Search for the cell housing the specified text and yield its [x, y] center coordinate. 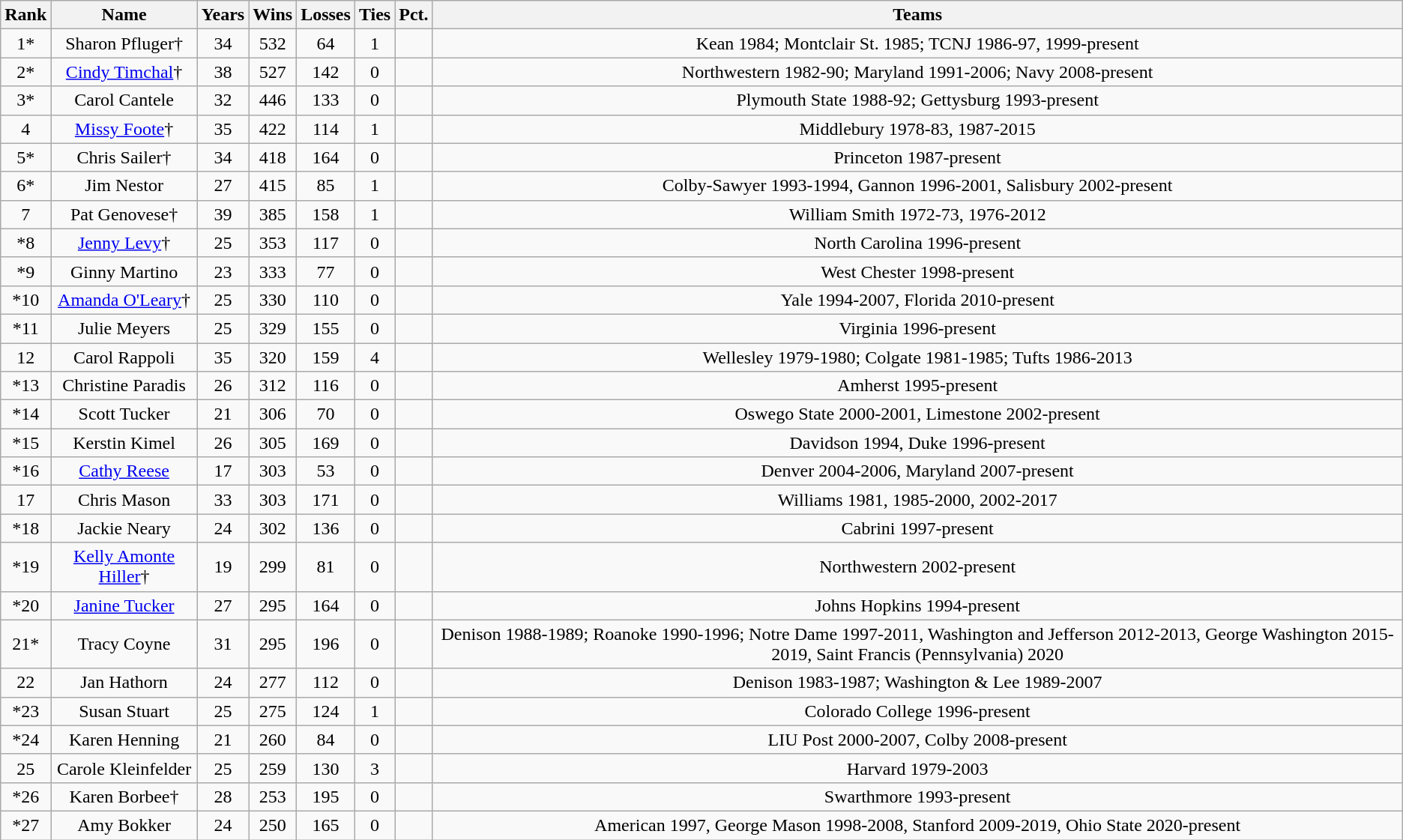
Carol Rappoli [124, 357]
Jackie Neary [124, 528]
Jan Hathorn [124, 683]
Davidson 1994, Duke 1996-present [917, 443]
81 [326, 566]
Colorado College 1996-present [917, 711]
Williams 1981, 1985-2000, 2002-2017 [917, 500]
*16 [25, 471]
Cindy Timchal† [124, 72]
*8 [25, 243]
Rank [25, 15]
Teams [917, 15]
Amherst 1995-present [917, 386]
422 [273, 129]
532 [273, 43]
Kelly Amonte Hiller† [124, 566]
165 [326, 825]
Yale 1994-2007, Florida 2010-present [917, 300]
418 [273, 157]
Kerstin Kimel [124, 443]
77 [326, 271]
260 [273, 740]
259 [273, 768]
*18 [25, 528]
155 [326, 328]
7 [25, 214]
*20 [25, 605]
Cathy Reese [124, 471]
136 [326, 528]
Denver 2004-2006, Maryland 2007-present [917, 471]
Amy Bokker [124, 825]
31 [223, 644]
Oswego State 2000-2001, Limestone 2002-present [917, 414]
Kean 1984; Montclair St. 1985; TCNJ 1986-97, 1999-present [917, 43]
329 [273, 328]
Losses [326, 15]
Pct. [414, 15]
Swarthmore 1993-present [917, 797]
19 [223, 566]
28 [223, 797]
446 [273, 100]
195 [326, 797]
2* [25, 72]
3* [25, 100]
124 [326, 711]
*19 [25, 566]
Julie Meyers [124, 328]
114 [326, 129]
39 [223, 214]
385 [273, 214]
Years [223, 15]
333 [273, 271]
Middlebury 1978-83, 1987-2015 [917, 129]
112 [326, 683]
5* [25, 157]
305 [273, 443]
William Smith 1972-73, 1976-2012 [917, 214]
142 [326, 72]
*14 [25, 414]
85 [326, 186]
*9 [25, 271]
171 [326, 500]
West Chester 1998-present [917, 271]
Chris Mason [124, 500]
Missy Foote† [124, 129]
Plymouth State 1988-92; Gettysburg 1993-present [917, 100]
Carol Cantele [124, 100]
LIU Post 2000-2007, Colby 2008-present [917, 740]
Scott Tucker [124, 414]
*11 [25, 328]
Tracy Coyne [124, 644]
*24 [25, 740]
275 [273, 711]
*23 [25, 711]
Johns Hopkins 1994-present [917, 605]
130 [326, 768]
Princeton 1987-present [917, 157]
320 [273, 357]
Wins [273, 15]
527 [273, 72]
1* [25, 43]
250 [273, 825]
6* [25, 186]
330 [273, 300]
Jenny Levy† [124, 243]
22 [25, 683]
312 [273, 386]
Jim Nestor [124, 186]
Harvard 1979-2003 [917, 768]
117 [326, 243]
169 [326, 443]
*15 [25, 443]
116 [326, 386]
Wellesley 1979-1980; Colgate 1981-1985; Tufts 1986-2013 [917, 357]
Janine Tucker [124, 605]
159 [326, 357]
Karen Borbee† [124, 797]
33 [223, 500]
Ginny Martino [124, 271]
3 [375, 768]
Denison 1983-1987; Washington & Lee 1989-2007 [917, 683]
158 [326, 214]
110 [326, 300]
Christine Paradis [124, 386]
Amanda O'Leary† [124, 300]
302 [273, 528]
Cabrini 1997-present [917, 528]
21* [25, 644]
Susan Stuart [124, 711]
Carole Kleinfelder [124, 768]
*13 [25, 386]
306 [273, 414]
*27 [25, 825]
Name [124, 15]
277 [273, 683]
133 [326, 100]
38 [223, 72]
253 [273, 797]
32 [223, 100]
23 [223, 271]
84 [326, 740]
Virginia 1996-present [917, 328]
Karen Henning [124, 740]
Pat Genovese† [124, 214]
353 [273, 243]
70 [326, 414]
53 [326, 471]
*26 [25, 797]
196 [326, 644]
Chris Sailer† [124, 157]
North Carolina 1996-present [917, 243]
415 [273, 186]
12 [25, 357]
American 1997, George Mason 1998-2008, Stanford 2009-2019, Ohio State 2020-present [917, 825]
*10 [25, 300]
Northwestern 1982-90; Maryland 1991-2006; Navy 2008-present [917, 72]
Sharon Pfluger† [124, 43]
299 [273, 566]
Ties [375, 15]
64 [326, 43]
Northwestern 2002-present [917, 566]
Colby-Sawyer 1993-1994, Gannon 1996-2001, Salisbury 2002-present [917, 186]
